Locate the cell with the specified text and output its (X, Y) center coordinate. 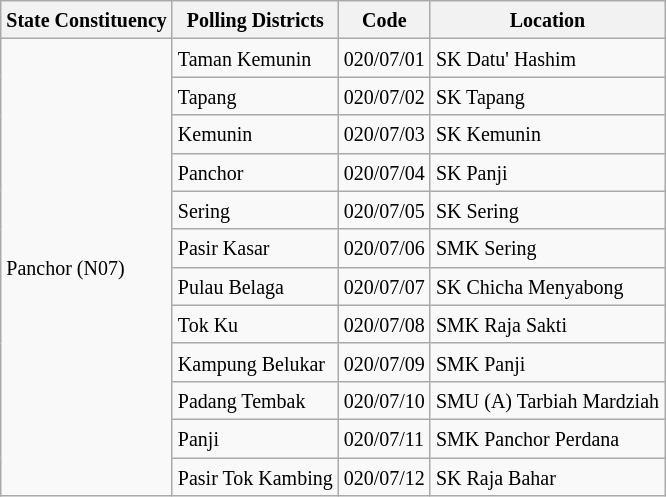
Pulau Belaga (255, 286)
SMK Panji (547, 362)
SMK Raja Sakti (547, 324)
SK Tapang (547, 96)
Panchor (N07) (87, 268)
020/07/03 (384, 134)
Pasir Tok Kambing (255, 477)
020/07/08 (384, 324)
Padang Tembak (255, 400)
Tok Ku (255, 324)
SK Raja Bahar (547, 477)
020/07/05 (384, 210)
SK Sering (547, 210)
Polling Districts (255, 20)
020/07/02 (384, 96)
SK Kemunin (547, 134)
Tapang (255, 96)
020/07/06 (384, 248)
Panchor (255, 172)
Code (384, 20)
State Constituency (87, 20)
Kampung Belukar (255, 362)
020/07/10 (384, 400)
020/07/09 (384, 362)
SMK Panchor Perdana (547, 438)
020/07/12 (384, 477)
Taman Kemunin (255, 58)
Pasir Kasar (255, 248)
Location (547, 20)
Panji (255, 438)
SK Chicha Menyabong (547, 286)
020/07/07 (384, 286)
SMU (A) Tarbiah Mardziah (547, 400)
020/07/04 (384, 172)
Kemunin (255, 134)
SK Datu' Hashim (547, 58)
SMK Sering (547, 248)
SK Panji (547, 172)
Sering (255, 210)
020/07/01 (384, 58)
020/07/11 (384, 438)
